Find where the given text appears and provide that cell's center as [x, y] coordinate. 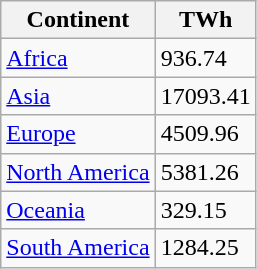
17093.41 [206, 96]
329.15 [206, 210]
Europe [78, 134]
North America [78, 172]
Oceania [78, 210]
1284.25 [206, 248]
936.74 [206, 58]
4509.96 [206, 134]
Africa [78, 58]
5381.26 [206, 172]
TWh [206, 20]
Asia [78, 96]
South America [78, 248]
Continent [78, 20]
